From the cell containing the given text, extract its center point as [X, Y] coordinate. 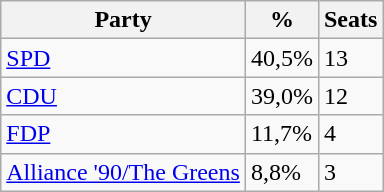
Party [124, 20]
11,7% [282, 134]
FDP [124, 134]
4 [350, 134]
Seats [350, 20]
39,0% [282, 96]
8,8% [282, 172]
13 [350, 58]
3 [350, 172]
CDU [124, 96]
Alliance '90/The Greens [124, 172]
40,5% [282, 58]
12 [350, 96]
SPD [124, 58]
% [282, 20]
